Scan for the cell matching the given text and deliver its (x, y) coordinate at center. 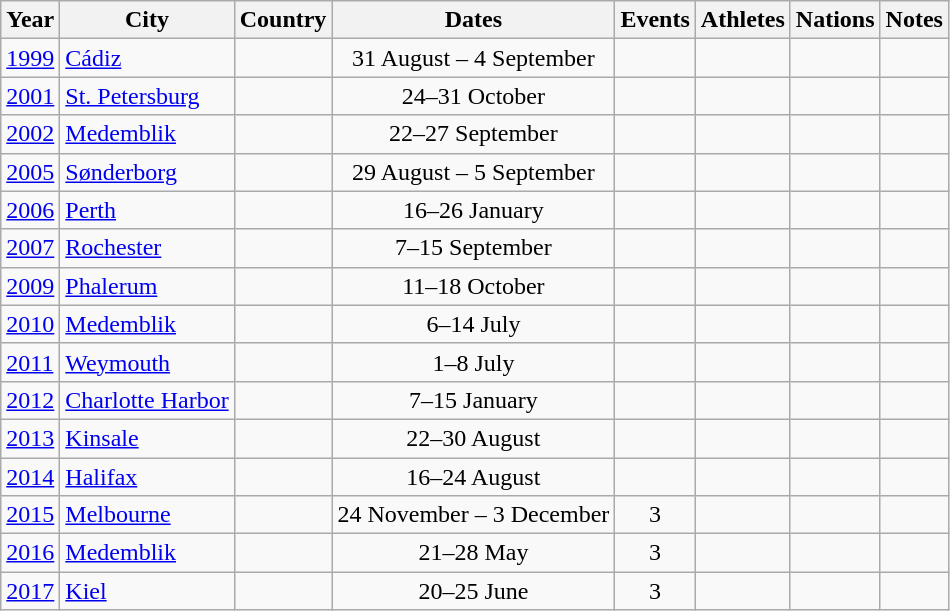
Dates (474, 20)
22–27 September (474, 134)
Weymouth (147, 362)
2011 (30, 362)
2007 (30, 248)
11–18 October (474, 286)
Rochester (147, 248)
Cádiz (147, 58)
2009 (30, 286)
20–25 June (474, 591)
Sønderborg (147, 172)
Nations (835, 20)
2017 (30, 591)
Phalerum (147, 286)
City (147, 20)
Year (30, 20)
2006 (30, 210)
2014 (30, 477)
2016 (30, 553)
7–15 January (474, 400)
Charlotte Harbor (147, 400)
24–31 October (474, 96)
2010 (30, 324)
2012 (30, 400)
29 August – 5 September (474, 172)
Notes (914, 20)
16–26 January (474, 210)
2002 (30, 134)
Events (655, 20)
6–14 July (474, 324)
Kiel (147, 591)
1–8 July (474, 362)
Perth (147, 210)
2005 (30, 172)
2013 (30, 438)
21–28 May (474, 553)
St. Petersburg (147, 96)
Melbourne (147, 515)
Kinsale (147, 438)
Country (283, 20)
2001 (30, 96)
16–24 August (474, 477)
22–30 August (474, 438)
24 November – 3 December (474, 515)
31 August – 4 September (474, 58)
2015 (30, 515)
Halifax (147, 477)
Athletes (742, 20)
7–15 September (474, 248)
1999 (30, 58)
